Identify which cell holds the provided text, then report its (x, y) central coordinate. 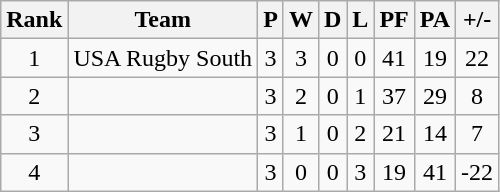
USA Rugby South (163, 58)
PA (434, 20)
8 (478, 96)
Rank (34, 20)
L (360, 20)
PF (394, 20)
-22 (478, 172)
W (300, 20)
7 (478, 134)
D (332, 20)
22 (478, 58)
21 (394, 134)
37 (394, 96)
4 (34, 172)
+/- (478, 20)
Team (163, 20)
29 (434, 96)
P (271, 20)
14 (434, 134)
